Search for the cell housing the specified text and yield its (X, Y) center coordinate. 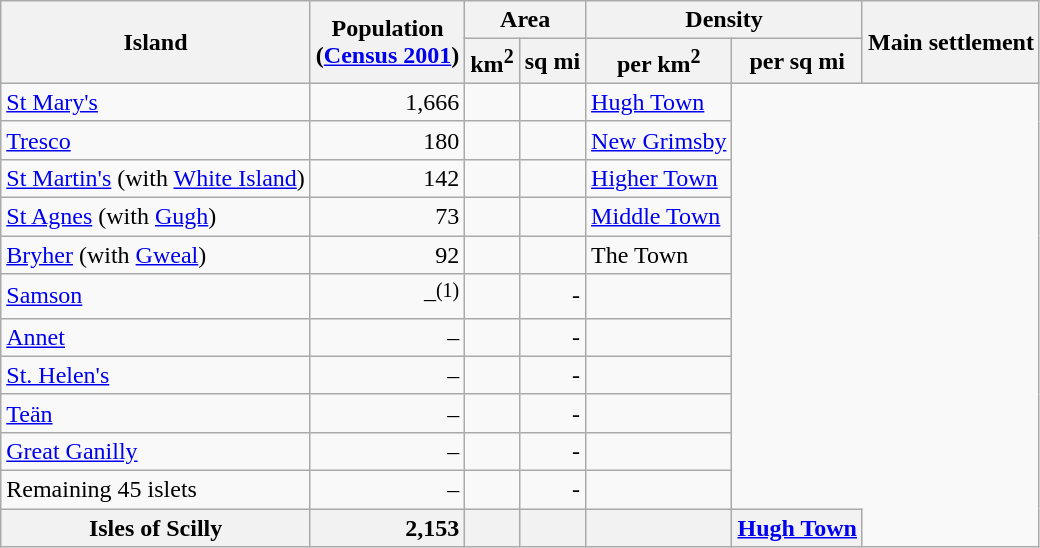
St Martin's (with White Island) (156, 178)
Bryher (with Gweal) (156, 255)
180 (387, 140)
Great Ganilly (156, 451)
Main settlement (950, 42)
Middle Town (659, 217)
per sq mi (797, 62)
1,666 (387, 102)
–(1) (387, 296)
Density (724, 20)
St Agnes (with Gugh) (156, 217)
Island (156, 42)
Population(Census 2001) (387, 42)
St. Helen's (156, 375)
The Town (659, 255)
Samson (156, 296)
142 (387, 178)
Tresco (156, 140)
92 (387, 255)
Area (526, 20)
Isles of Scilly (156, 528)
Annet (156, 337)
km2 (492, 62)
St Mary's (156, 102)
New Grimsby (659, 140)
2,153 (387, 528)
Higher Town (659, 178)
sq mi (552, 62)
73 (387, 217)
Remaining 45 islets (156, 489)
Teän (156, 413)
per km2 (659, 62)
